Determine the [x, y] coordinate at the center of the cell enclosing the given text.  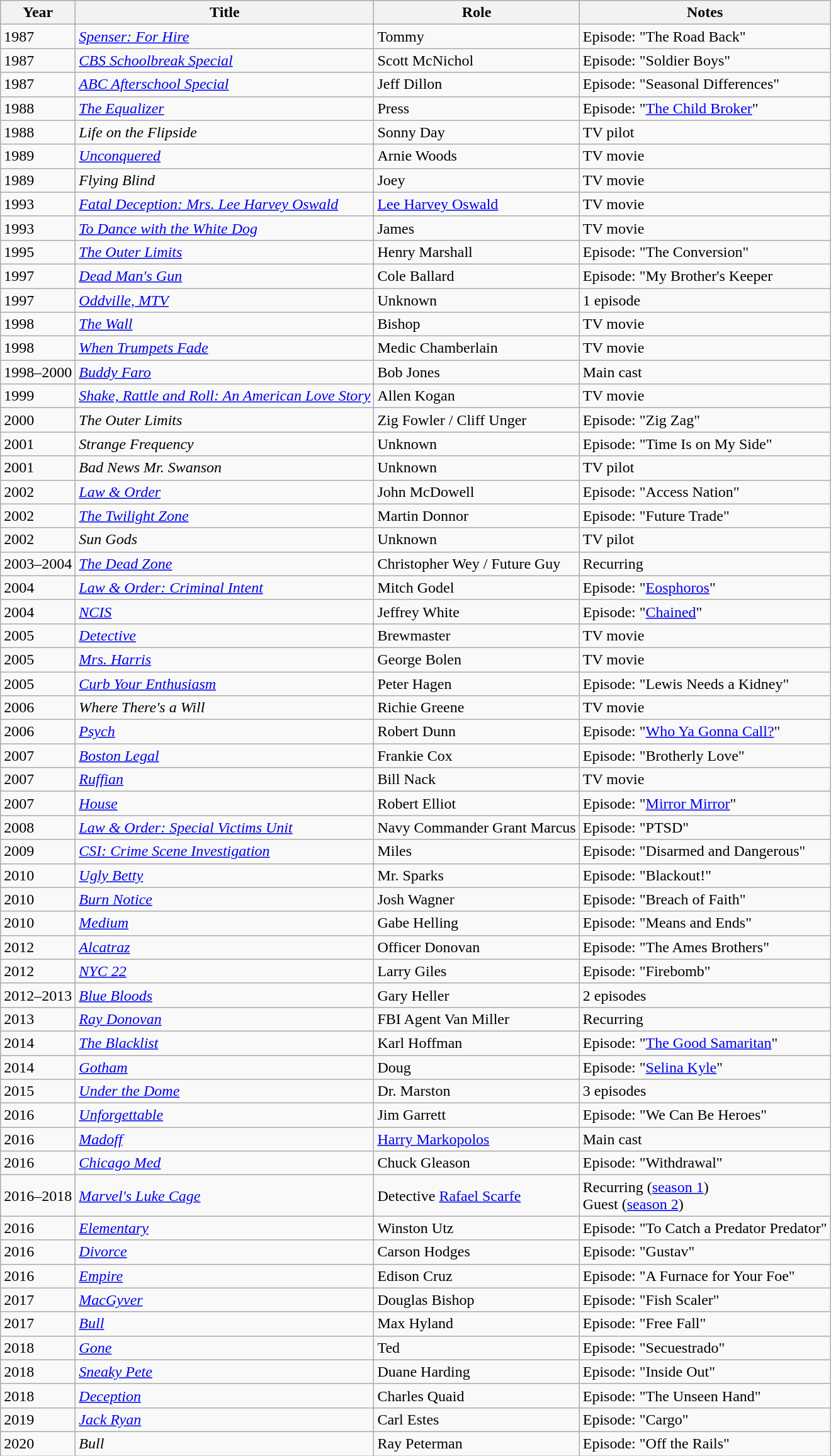
Episode: "Soldier Boys" [705, 60]
Harry Markopolos [477, 1139]
Episode: "The Conversion" [705, 252]
Episode: "The Child Broker" [705, 108]
Episode: "Disarmed and Dangerous" [705, 851]
Role [477, 13]
1999 [38, 396]
Episode: "The Ames Brothers" [705, 947]
Episode: "PTSD" [705, 828]
Episode: "Time Is on My Side" [705, 444]
Detective Rafael Scarfe [477, 1195]
Robert Elliot [477, 804]
NYC 22 [225, 971]
John McDowell [477, 492]
Episode: "Seasonal Differences" [705, 84]
Episode: "Means and Ends" [705, 923]
Blue Bloods [225, 995]
Unforgettable [225, 1115]
Episode: "Zig Zag" [705, 420]
Larry Giles [477, 971]
Jack Ryan [225, 1419]
Christopher Wey / Future Guy [477, 564]
Episode: "Off the Rails" [705, 1443]
2008 [38, 828]
Winston Utz [477, 1228]
2020 [38, 1443]
Tommy [477, 37]
Episode: "Access Nation" [705, 492]
Gotham [225, 1067]
Psych [225, 732]
George Bolen [477, 659]
Episode: "Withdrawal" [705, 1163]
Douglas Bishop [477, 1300]
House [225, 804]
Chicago Med [225, 1163]
Zig Fowler / Cliff Unger [477, 420]
Peter Hagen [477, 683]
Episode: "Mirror Mirror" [705, 804]
Shake, Rattle and Roll: An American Love Story [225, 396]
Dead Man's Gun [225, 276]
Spenser: For Hire [225, 37]
Episode: "Eosphoros" [705, 588]
Title [225, 13]
Chuck Gleason [477, 1163]
Episode: "The Road Back" [705, 37]
Year [38, 13]
Max Hyland [477, 1324]
Press [477, 108]
Flying Blind [225, 180]
Bill Nack [477, 780]
MacGyver [225, 1300]
Buddy Faro [225, 372]
Ruffian [225, 780]
Episode: "The Unseen Hand" [705, 1396]
Gone [225, 1348]
CSI: Crime Scene Investigation [225, 851]
Medic Chamberlain [477, 348]
Oddville, MTV [225, 300]
Navy Commander Grant Marcus [477, 828]
Mrs. Harris [225, 659]
Episode: "To Catch a Predator Predator" [705, 1228]
The Dead Zone [225, 564]
When Trumpets Fade [225, 348]
Episode: "Inside Out" [705, 1372]
Bob Jones [477, 372]
2013 [38, 1019]
Fatal Deception: Mrs. Lee Harvey Oswald [225, 204]
Sneaky Pete [225, 1372]
Episode: "We Can Be Heroes" [705, 1115]
Ray Donovan [225, 1019]
Law & Order: Criminal Intent [225, 588]
Episode: "Selina Kyle" [705, 1067]
Episode: "Blackout!" [705, 875]
Carson Hodges [477, 1252]
Sun Gods [225, 540]
Elementary [225, 1228]
Episode: "Who Ya Gonna Call?" [705, 732]
1998–2000 [38, 372]
Duane Harding [477, 1372]
Richie Greene [477, 708]
ABC Afterschool Special [225, 84]
Recurring (season 1)Guest (season 2) [705, 1195]
Bishop [477, 324]
Curb Your Enthusiasm [225, 683]
Episode: "Free Fall" [705, 1324]
Deception [225, 1396]
Bad News Mr. Swanson [225, 468]
Ray Peterman [477, 1443]
Empire [225, 1276]
2003–2004 [38, 564]
Doug [477, 1067]
Miles [477, 851]
Life on the Flipside [225, 132]
Episode: "Lewis Needs a Kidney" [705, 683]
Brewmaster [477, 635]
FBI Agent Van Miller [477, 1019]
Under the Dome [225, 1091]
NCIS [225, 611]
1 episode [705, 300]
Joey [477, 180]
Karl Hoffman [477, 1043]
Henry Marshall [477, 252]
To Dance with the White Dog [225, 228]
2019 [38, 1419]
Where There's a Will [225, 708]
Episode: "Brotherly Love" [705, 756]
Officer Donovan [477, 947]
Jim Garrett [477, 1115]
Episode: "Cargo" [705, 1419]
Robert Dunn [477, 732]
Unconquered [225, 156]
Law & Order: Special Victims Unit [225, 828]
2000 [38, 420]
Mr. Sparks [477, 875]
Episode: "A Furnace for Your Foe" [705, 1276]
Episode: "Breach of Faith" [705, 899]
Episode: "Future Trade" [705, 516]
Madoff [225, 1139]
Boston Legal [225, 756]
James [477, 228]
Marvel's Luke Cage [225, 1195]
3 episodes [705, 1091]
2016–2018 [38, 1195]
Episode: "My Brother's Keeper [705, 276]
Jeff Dillon [477, 84]
Sonny Day [477, 132]
Detective [225, 635]
Episode: "Chained" [705, 611]
2012–2013 [38, 995]
Arnie Woods [477, 156]
The Blacklist [225, 1043]
Ted [477, 1348]
Frankie Cox [477, 756]
Josh Wagner [477, 899]
Ugly Betty [225, 875]
Strange Frequency [225, 444]
Charles Quaid [477, 1396]
Jeffrey White [477, 611]
Episode: "Fish Scaler" [705, 1300]
Law & Order [225, 492]
Edison Cruz [477, 1276]
Alcatraz [225, 947]
Episode: "Gustav" [705, 1252]
Episode: "The Good Samaritan" [705, 1043]
The Twilight Zone [225, 516]
1995 [38, 252]
Episode: "Firebomb" [705, 971]
Martin Donnor [477, 516]
Scott McNichol [477, 60]
Gabe Helling [477, 923]
Medium [225, 923]
Cole Ballard [477, 276]
Notes [705, 13]
Allen Kogan [477, 396]
Divorce [225, 1252]
Episode: "Secuestrado" [705, 1348]
2009 [38, 851]
Dr. Marston [477, 1091]
Mitch Godel [477, 588]
Carl Estes [477, 1419]
Gary Heller [477, 995]
CBS Schoolbreak Special [225, 60]
2 episodes [705, 995]
The Wall [225, 324]
The Equalizer [225, 108]
Burn Notice [225, 899]
Lee Harvey Oswald [477, 204]
2015 [38, 1091]
